From the cell containing the given text, extract its center point as (X, Y) coordinate. 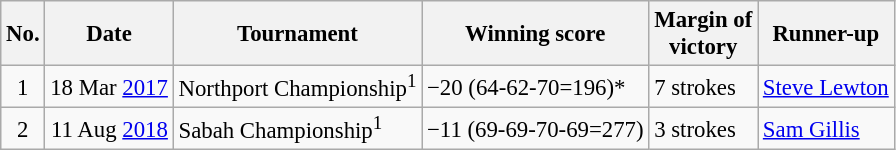
1 (23, 87)
−20 (64-62-70=196)* (536, 87)
Tournament (298, 34)
11 Aug 2018 (109, 129)
18 Mar 2017 (109, 87)
Sam Gillis (826, 129)
Steve Lewton (826, 87)
Sabah Championship1 (298, 129)
Date (109, 34)
No. (23, 34)
3 strokes (704, 129)
2 (23, 129)
7 strokes (704, 87)
Runner-up (826, 34)
Winning score (536, 34)
−11 (69-69-70-69=277) (536, 129)
Margin ofvictory (704, 34)
Northport Championship1 (298, 87)
